Search for the cell housing the specified text and yield its [X, Y] center coordinate. 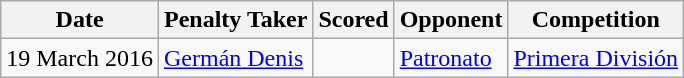
Germán Denis [235, 58]
Penalty Taker [235, 20]
Date [80, 20]
Competition [596, 20]
19 March 2016 [80, 58]
Primera División [596, 58]
Scored [354, 20]
Patronato [451, 58]
Opponent [451, 20]
